Locate the cell with the specified text and output its [x, y] center coordinate. 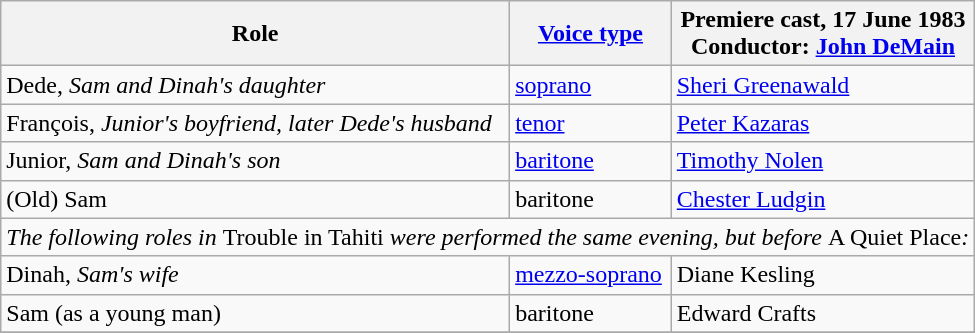
Timothy Nolen [822, 161]
tenor [591, 123]
Dinah, Sam's wife [256, 275]
Dede, Sam and Dinah's daughter [256, 85]
François, Junior's boyfriend, later Dede's husband [256, 123]
Junior, Sam and Dinah's son [256, 161]
(Old) Sam [256, 199]
Edward Crafts [822, 313]
Chester Ludgin [822, 199]
Peter Kazaras [822, 123]
Voice type [591, 34]
Premiere cast, 17 June 1983Conductor: John DeMain [822, 34]
mezzo-soprano [591, 275]
Sheri Greenawald [822, 85]
Diane Kesling [822, 275]
The following roles in Trouble in Tahiti were performed the same evening, but before A Quiet Place: [488, 237]
Sam (as a young man) [256, 313]
Role [256, 34]
soprano [591, 85]
